Detect which cell encompasses the target text, then output its (X, Y) center coordinate. 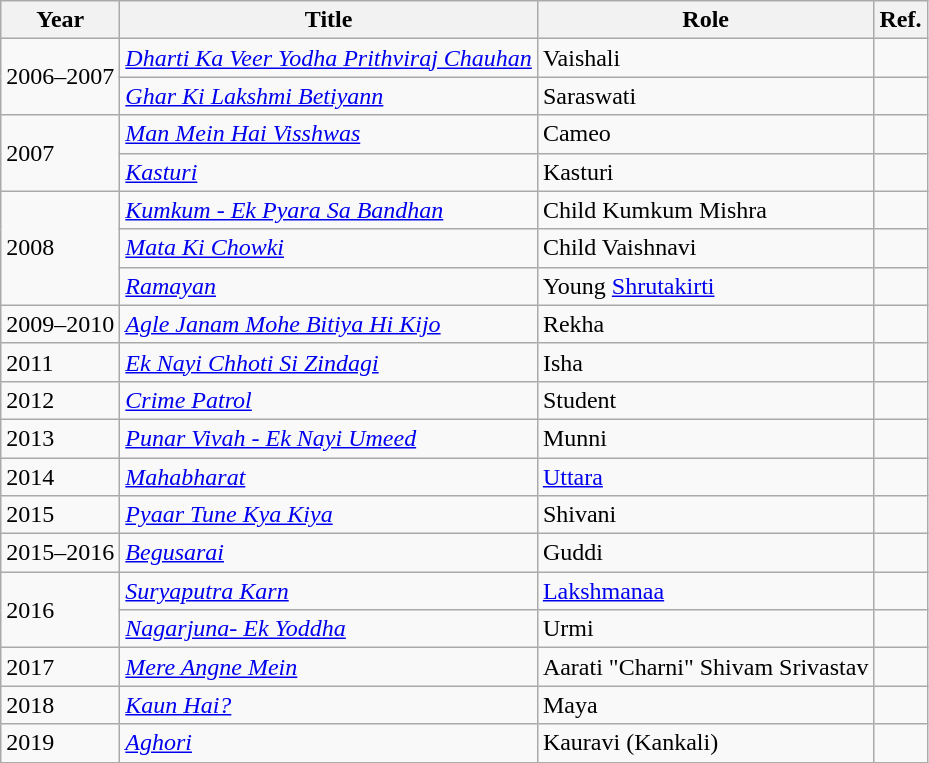
Role (706, 20)
Punar Vivah - Ek Nayi Umeed (329, 438)
Vaishali (706, 58)
2018 (60, 705)
Agle Janam Mohe Bitiya Hi Kijo (329, 324)
Mere Angne Mein (329, 667)
Dharti Ka Veer Yodha Prithviraj Chauhan (329, 58)
Rekha (706, 324)
Lakshmanaa (706, 591)
Kaun Hai? (329, 705)
2016 (60, 610)
Cameo (706, 134)
2015 (60, 515)
Isha (706, 362)
2011 (60, 362)
Pyaar Tune Kya Kiya (329, 515)
Mata Ki Chowki (329, 248)
Title (329, 20)
2012 (60, 400)
Uttara (706, 477)
Crime Patrol (329, 400)
Mahabharat (329, 477)
2013 (60, 438)
Begusarai (329, 553)
Nagarjuna- Ek Yoddha (329, 629)
Kauravi (Kankali) (706, 743)
Kumkum - Ek Pyara Sa Bandhan (329, 210)
Aghori (329, 743)
2015–2016 (60, 553)
Ref. (900, 20)
Munni (706, 438)
Saraswati (706, 96)
Child Kumkum Mishra (706, 210)
Suryaputra Karn (329, 591)
Aarati "Charni" Shivam Srivastav (706, 667)
2007 (60, 153)
Urmi (706, 629)
Young Shrutakirti (706, 286)
2008 (60, 248)
Guddi (706, 553)
2017 (60, 667)
Shivani (706, 515)
Maya (706, 705)
Ramayan (329, 286)
2014 (60, 477)
Ek Nayi Chhoti Si Zindagi (329, 362)
2019 (60, 743)
2009–2010 (60, 324)
Year (60, 20)
Student (706, 400)
Man Mein Hai Visshwas (329, 134)
Ghar Ki Lakshmi Betiyann (329, 96)
Child Vaishnavi (706, 248)
2006–2007 (60, 77)
